Search for the cell housing the specified text and yield its (x, y) center coordinate. 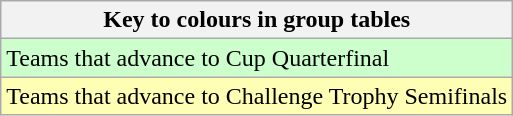
Teams that advance to Challenge Trophy Semifinals (257, 96)
Key to colours in group tables (257, 20)
Teams that advance to Cup Quarterfinal (257, 58)
